Extract the (X, Y) coordinate from the center of the cell holding the provided text.  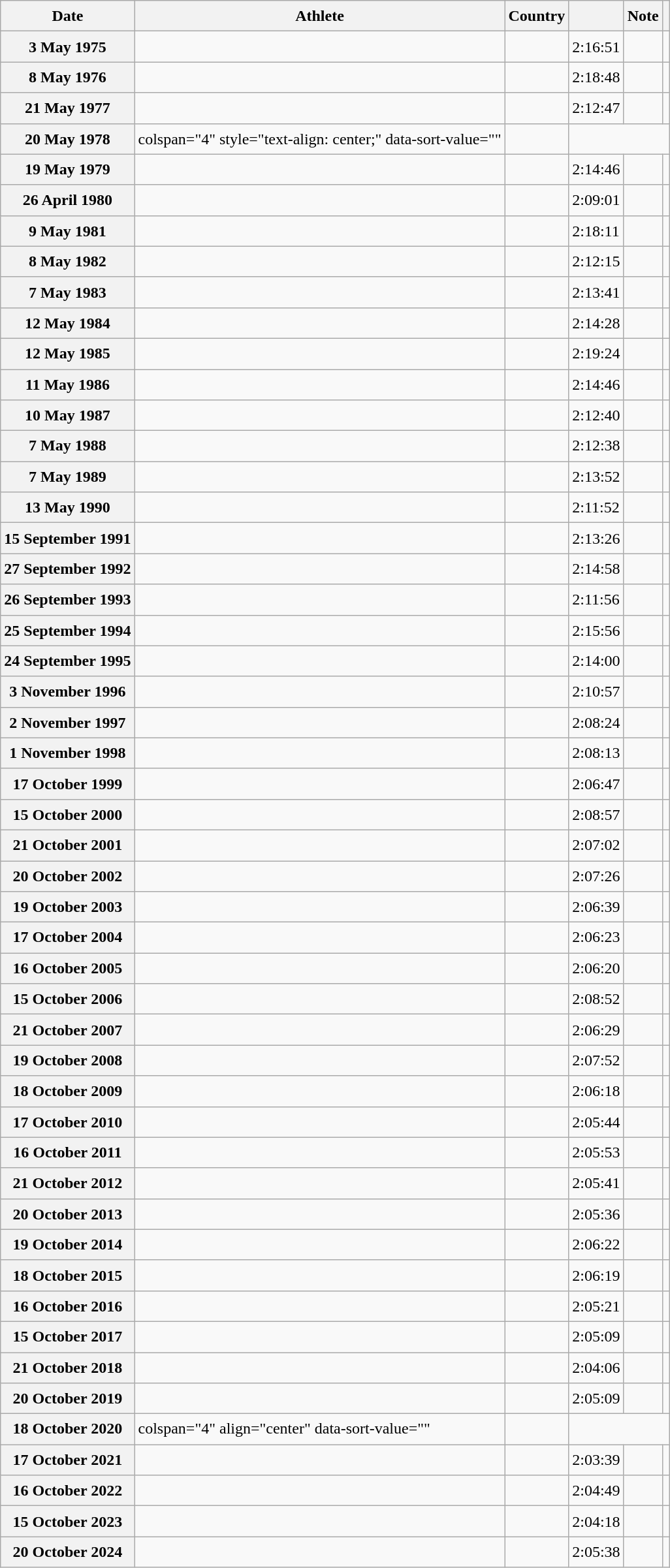
2:13:41 (596, 292)
2:12:38 (596, 447)
1 November 1998 (68, 753)
21 October 2018 (68, 1368)
2:11:56 (596, 599)
7 May 1988 (68, 447)
21 May 1977 (68, 108)
colspan="4" style="text-align: center;" data-sort-value="" (320, 138)
2:08:24 (596, 722)
2:05:44 (596, 1121)
16 October 2011 (68, 1153)
20 October 2019 (68, 1398)
2:05:41 (596, 1183)
2:12:15 (596, 261)
3 May 1975 (68, 47)
20 October 2024 (68, 1552)
2 November 1997 (68, 722)
18 October 2020 (68, 1430)
20 October 2002 (68, 876)
2:14:58 (596, 569)
2:05:36 (596, 1214)
11 May 1986 (68, 385)
2:04:49 (596, 1491)
18 October 2009 (68, 1091)
2:10:57 (596, 692)
20 October 2013 (68, 1214)
17 October 2021 (68, 1460)
2:12:40 (596, 415)
2:05:21 (596, 1306)
2:06:20 (596, 969)
8 May 1982 (68, 261)
2:07:26 (596, 876)
2:06:19 (596, 1276)
2:06:39 (596, 907)
15 October 2006 (68, 999)
2:05:53 (596, 1153)
19 October 2014 (68, 1244)
3 November 1996 (68, 692)
2:06:29 (596, 1030)
20 May 1978 (68, 138)
colspan="4" align="center" data-sort-value="" (320, 1430)
9 May 1981 (68, 231)
2:08:13 (596, 753)
2:14:28 (596, 322)
2:15:56 (596, 631)
Country (537, 16)
12 May 1984 (68, 322)
2:06:18 (596, 1091)
21 October 2001 (68, 845)
2:18:48 (596, 77)
17 October 1999 (68, 783)
Date (68, 16)
18 October 2015 (68, 1276)
13 May 1990 (68, 508)
Athlete (320, 16)
2:14:00 (596, 661)
24 September 1995 (68, 661)
2:06:23 (596, 937)
2:18:11 (596, 231)
15 October 2000 (68, 815)
19 May 1979 (68, 170)
16 October 2016 (68, 1306)
21 October 2012 (68, 1183)
7 May 1989 (68, 477)
16 October 2005 (68, 969)
27 September 1992 (68, 569)
17 October 2004 (68, 937)
2:08:52 (596, 999)
2:07:02 (596, 845)
2:08:57 (596, 815)
2:04:18 (596, 1521)
2:06:22 (596, 1244)
16 October 2022 (68, 1491)
2:13:52 (596, 477)
26 September 1993 (68, 599)
19 October 2008 (68, 1060)
2:07:52 (596, 1060)
2:19:24 (596, 354)
8 May 1976 (68, 77)
2:05:38 (596, 1552)
2:16:51 (596, 47)
25 September 1994 (68, 631)
Note (643, 16)
12 May 1985 (68, 354)
2:06:47 (596, 783)
2:09:01 (596, 200)
15 September 1991 (68, 538)
2:12:47 (596, 108)
15 October 2023 (68, 1521)
2:13:26 (596, 538)
15 October 2017 (68, 1337)
10 May 1987 (68, 415)
7 May 1983 (68, 292)
21 October 2007 (68, 1030)
19 October 2003 (68, 907)
26 April 1980 (68, 200)
2:04:06 (596, 1368)
2:03:39 (596, 1460)
17 October 2010 (68, 1121)
2:11:52 (596, 508)
